Scan for the cell matching the given text and deliver its [X, Y] coordinate at center. 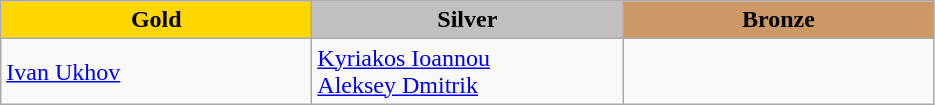
Gold [156, 20]
Kyriakos Ioannou Aleksey Dmitrik [468, 72]
Bronze [778, 20]
Ivan Ukhov [156, 72]
Silver [468, 20]
